Capture the cell that displays the provided text and extract its [X, Y] central coordinate. 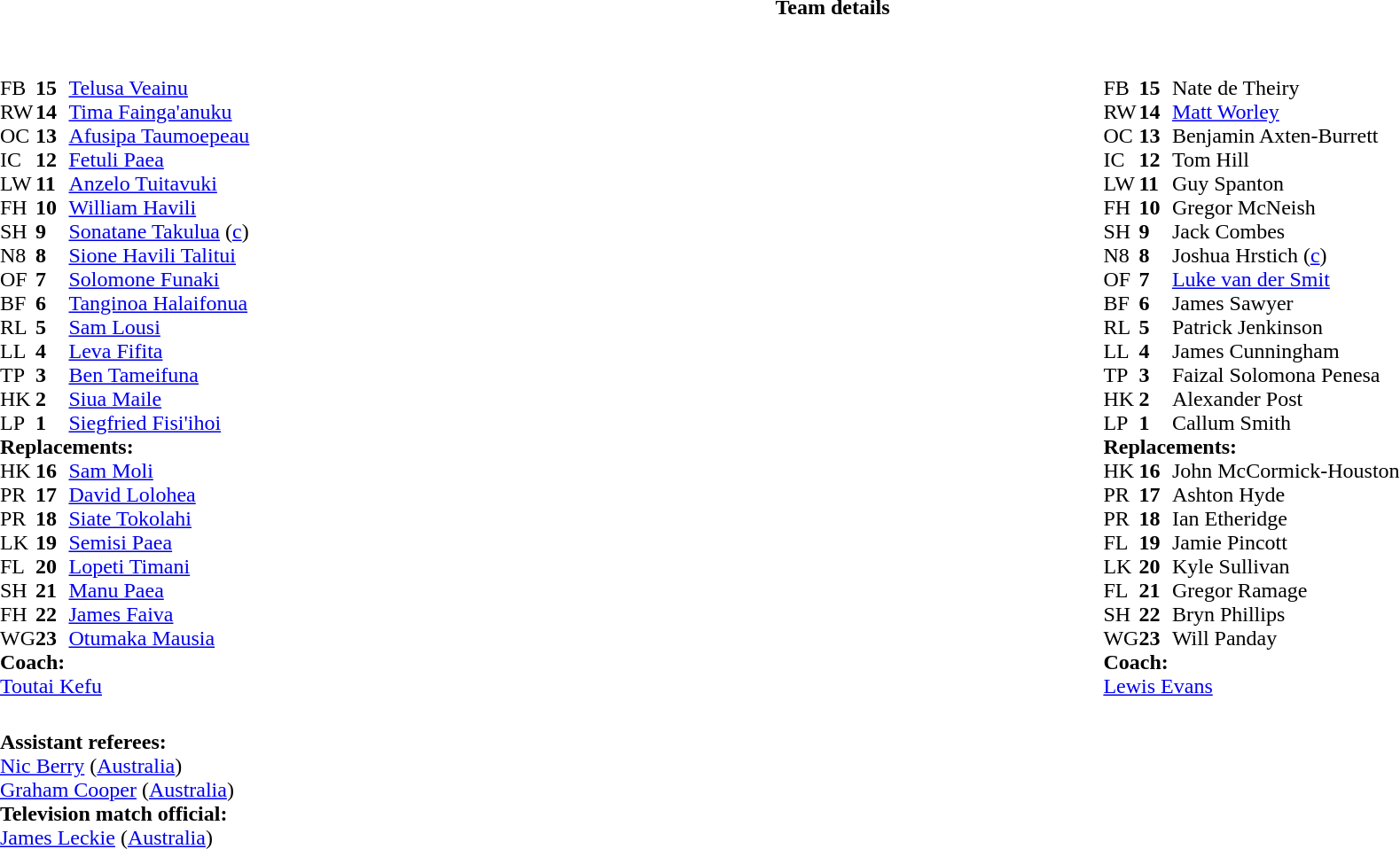
James Sawyer [1286, 303]
Ben Tameifuna [159, 376]
Otumaka Mausia [159, 638]
Faizal Solomona Penesa [1286, 376]
Sam Lousi [159, 328]
Callum Smith [1286, 424]
Will Panday [1286, 638]
Tom Hill [1286, 160]
Alexander Post [1286, 399]
Manu Paea [159, 590]
Ian Etheridge [1286, 519]
Toutai Kefu [124, 686]
Tanginoa Halaifonua [159, 303]
Tima Fainga'anuku [159, 112]
William Havili [159, 207]
Benjamin Axten-Burrett [1286, 136]
Bryn Phillips [1286, 615]
Ashton Hyde [1286, 495]
Solomone Funaki [159, 280]
Afusipa Taumoepeau [159, 136]
Anzelo Tuitavuki [159, 184]
Siegfried Fisi'ihoi [159, 424]
David Lolohea [159, 495]
Siate Tokolahi [159, 519]
Kyle Sullivan [1286, 567]
Fetuli Paea [159, 160]
Guy Spanton [1286, 184]
Gregor Ramage [1286, 590]
Joshua Hrstich (c) [1286, 255]
Jack Combes [1286, 232]
Jamie Pincott [1286, 542]
Luke van der Smit [1286, 280]
Lopeti Timani [159, 567]
Lewis Evans [1251, 686]
Sione Havili Talitui [159, 255]
Sonatane Takulua (c) [159, 232]
James Cunningham [1286, 351]
Nate de Theiry [1286, 89]
Gregor McNeish [1286, 207]
Telusa Veainu [159, 89]
Leva Fifita [159, 351]
John McCormick-Houston [1286, 471]
Matt Worley [1286, 112]
Semisi Paea [159, 542]
Sam Moli [159, 471]
Patrick Jenkinson [1286, 328]
James Faiva [159, 615]
Siua Maile [159, 399]
